Extract the (x, y) coordinate from the center of the cell holding the provided text.  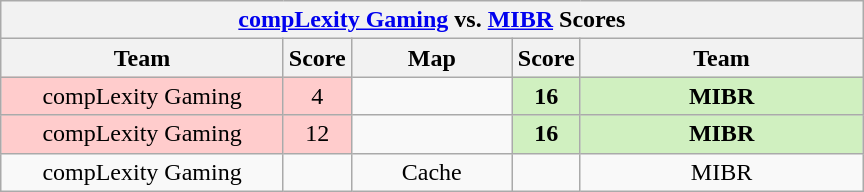
12 (317, 134)
Map (432, 58)
compLexity Gaming vs. MIBR Scores (432, 20)
4 (317, 96)
Cache (432, 172)
